Return [x, y] of the center of cell containing provided text 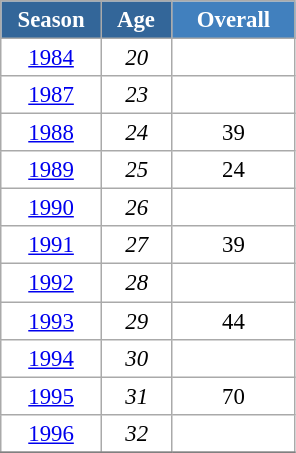
25 [136, 170]
1992 [52, 283]
27 [136, 245]
26 [136, 208]
44 [234, 321]
23 [136, 95]
70 [234, 396]
1990 [52, 208]
30 [136, 358]
1994 [52, 358]
1996 [52, 433]
Season [52, 20]
1984 [52, 58]
1987 [52, 95]
20 [136, 58]
29 [136, 321]
28 [136, 283]
1989 [52, 170]
31 [136, 396]
Age [136, 20]
Overall [234, 20]
1991 [52, 245]
1993 [52, 321]
1995 [52, 396]
32 [136, 433]
1988 [52, 133]
